Scan for the cell matching the given text and deliver its (x, y) coordinate at center. 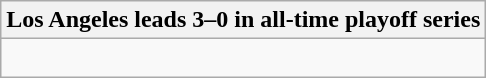
Los Angeles leads 3–0 in all-time playoff series (244, 20)
